Find where the given text appears and provide that cell's center as (X, Y) coordinate. 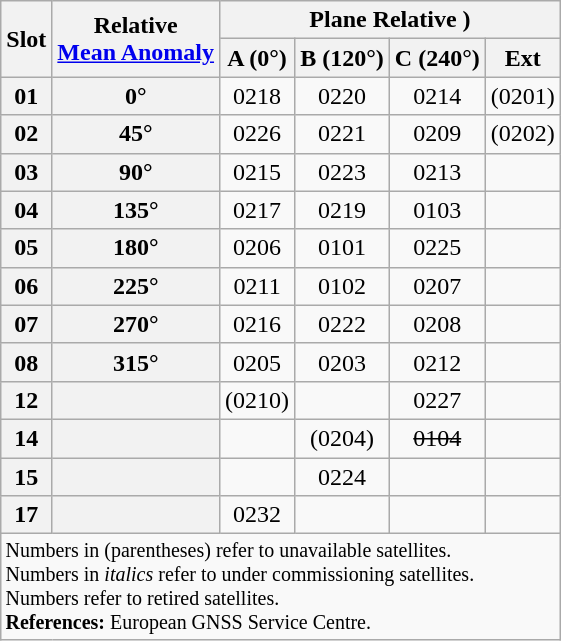
0103 (437, 210)
45° (136, 134)
0104 (437, 438)
0207 (437, 286)
0218 (258, 96)
0205 (258, 362)
Ext (522, 58)
0° (136, 96)
0203 (342, 362)
03 (26, 172)
C (240°) (437, 58)
0227 (437, 400)
12 (26, 400)
B (120°) (342, 58)
A (0°) (258, 58)
05 (26, 248)
06 (26, 286)
0222 (342, 324)
90° (136, 172)
0224 (342, 477)
0208 (437, 324)
(0201) (522, 96)
0102 (342, 286)
135° (136, 210)
07 (26, 324)
0216 (258, 324)
180° (136, 248)
0232 (258, 515)
01 (26, 96)
(0202) (522, 134)
(0204) (342, 438)
0219 (342, 210)
0212 (437, 362)
08 (26, 362)
17 (26, 515)
0225 (437, 248)
(0210) (258, 400)
225° (136, 286)
0217 (258, 210)
15 (26, 477)
0101 (342, 248)
Slot (26, 39)
0226 (258, 134)
0209 (437, 134)
04 (26, 210)
RelativeMean Anomaly (136, 39)
0206 (258, 248)
270° (136, 324)
02 (26, 134)
0220 (342, 96)
0221 (342, 134)
0215 (258, 172)
315° (136, 362)
14 (26, 438)
0214 (437, 96)
0213 (437, 172)
Plane Relative ) (390, 20)
0223 (342, 172)
0211 (258, 286)
